Capture the cell that displays the provided text and extract its (X, Y) central coordinate. 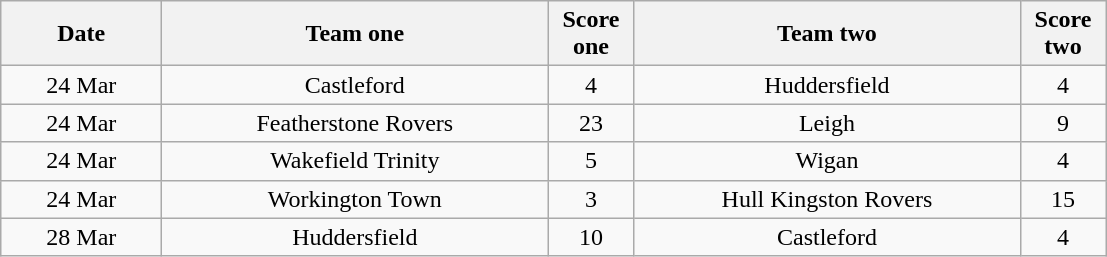
Score one (591, 34)
Wakefield Trinity (355, 161)
Team one (355, 34)
Team two (827, 34)
Date (82, 34)
Score two (1063, 34)
Wigan (827, 161)
23 (591, 123)
9 (1063, 123)
Featherstone Rovers (355, 123)
Workington Town (355, 199)
Leigh (827, 123)
Hull Kingston Rovers (827, 199)
28 Mar (82, 237)
15 (1063, 199)
10 (591, 237)
5 (591, 161)
3 (591, 199)
